Capture the cell that displays the provided text and extract its (x, y) central coordinate. 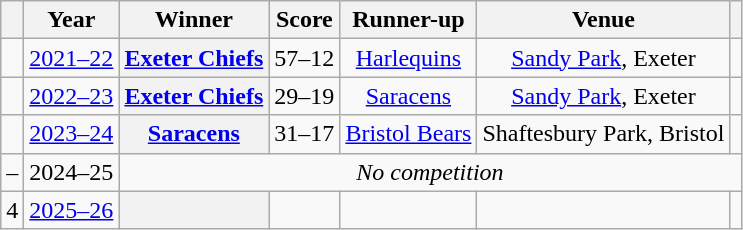
– (12, 172)
2021–22 (72, 58)
29–19 (304, 96)
31–17 (304, 134)
Harlequins (408, 58)
No competition (430, 172)
57–12 (304, 58)
2024–25 (72, 172)
Shaftesbury Park, Bristol (604, 134)
2025–26 (72, 210)
2023–24 (72, 134)
Venue (604, 20)
Runner-up (408, 20)
2022–23 (72, 96)
4 (12, 210)
Score (304, 20)
Winner (194, 20)
Year (72, 20)
Bristol Bears (408, 134)
